Output the [X, Y] coordinate of the center of the cell containing the given text.  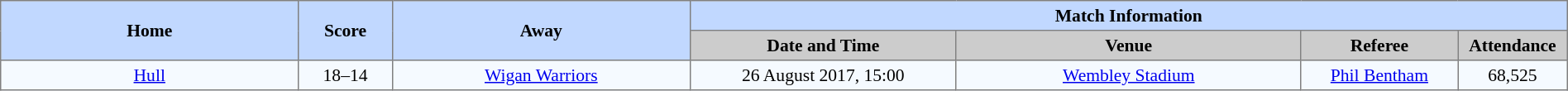
26 August 2017, 15:00 [823, 75]
68,525 [1513, 75]
Wigan Warriors [541, 75]
Date and Time [823, 45]
Hull [150, 75]
Attendance [1513, 45]
Home [150, 31]
Phil Bentham [1379, 75]
Match Information [1128, 16]
Score [346, 31]
Away [541, 31]
Referee [1379, 45]
18–14 [346, 75]
Venue [1128, 45]
Wembley Stadium [1128, 75]
